Locate the cell with the specified text and output its (x, y) center coordinate. 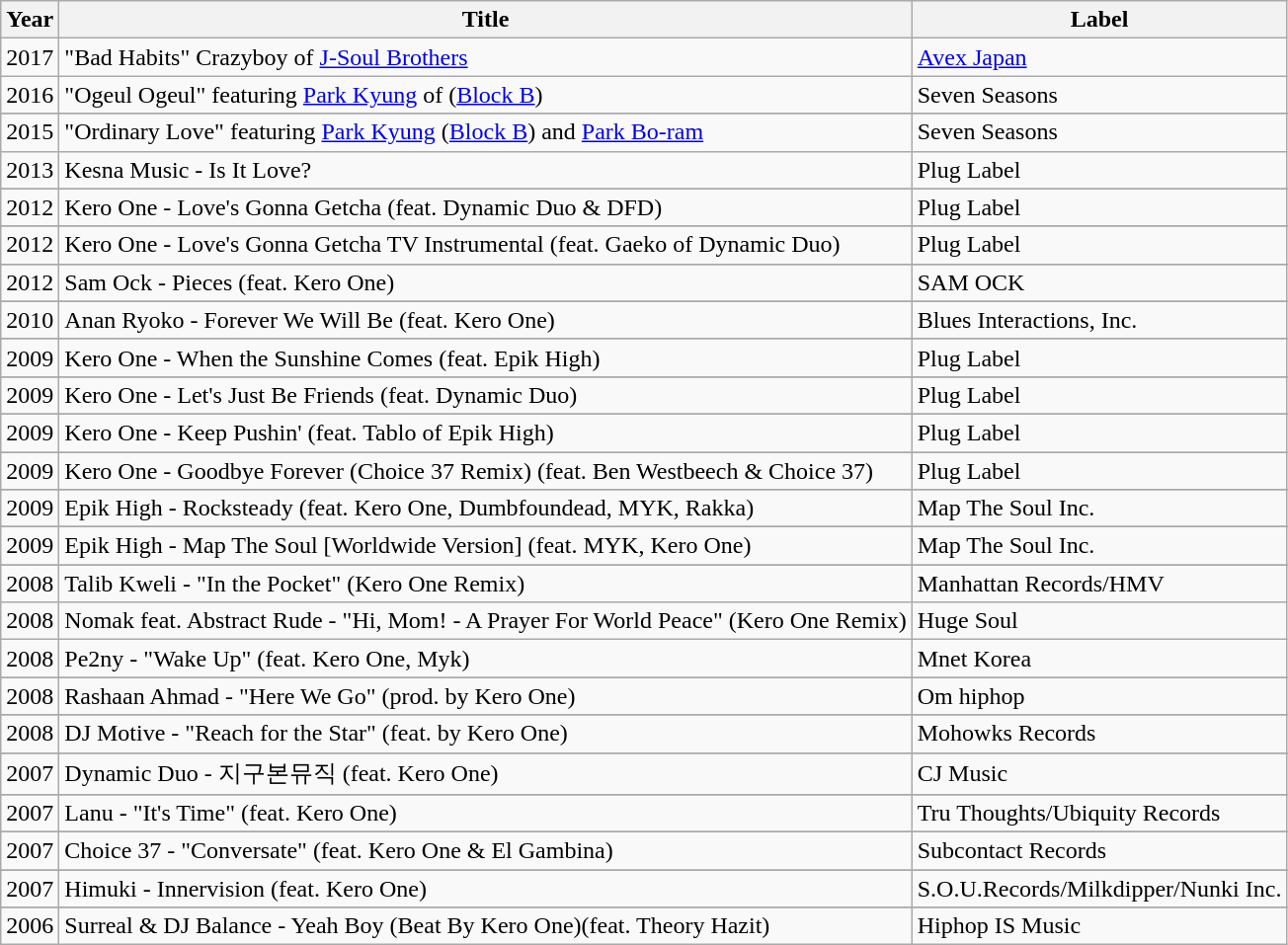
Huge Soul (1099, 621)
Manhattan Records/HMV (1099, 584)
Kero One - Love's Gonna Getcha (feat. Dynamic Duo & DFD) (486, 207)
S.O.U.Records/Milkdipper/Nunki Inc. (1099, 889)
"Ogeul Ogeul" featuring Park Kyung of (Block B) (486, 95)
Avex Japan (1099, 57)
Sam Ock - Pieces (feat. Kero One) (486, 282)
Surreal & DJ Balance - Yeah Boy (Beat By Kero One)(feat. Theory Hazit) (486, 926)
Talib Kweli - "In the Pocket" (Kero One Remix) (486, 584)
Choice 37 - "Conversate" (feat. Kero One & El Gambina) (486, 851)
Mnet Korea (1099, 659)
2006 (30, 926)
Om hiphop (1099, 696)
2016 (30, 95)
"Ordinary Love" featuring Park Kyung (Block B) and Park Bo-ram (486, 132)
"Bad Habits" Crazyboy of J-Soul Brothers (486, 57)
Year (30, 20)
Hiphop IS Music (1099, 926)
DJ Motive - "Reach for the Star" (feat. by Kero One) (486, 734)
Epik High - Rocksteady (feat. Kero One, Dumbfoundead, MYK, Rakka) (486, 509)
2015 (30, 132)
Kero One - Love's Gonna Getcha TV Instrumental (feat. Gaeko of Dynamic Duo) (486, 245)
Dynamic Duo - 지구본뮤직 (feat. Kero One) (486, 774)
Tru Thoughts/Ubiquity Records (1099, 814)
Kero One - When the Sunshine Comes (feat. Epik High) (486, 357)
Lanu - "It's Time" (feat. Kero One) (486, 814)
Label (1099, 20)
Mohowks Records (1099, 734)
Rashaan Ahmad - "Here We Go" (prod. by Kero One) (486, 696)
Kero One - Keep Pushin' (feat. Tablo of Epik High) (486, 433)
Himuki - Innervision (feat. Kero One) (486, 889)
2013 (30, 170)
CJ Music (1099, 774)
SAM OCK (1099, 282)
Kero One - Goodbye Forever (Choice 37 Remix) (feat. Ben Westbeech & Choice 37) (486, 471)
Pe2ny - "Wake Up" (feat. Kero One, Myk) (486, 659)
Kesna Music - Is It Love? (486, 170)
Subcontact Records (1099, 851)
2017 (30, 57)
2010 (30, 320)
Epik High - Map The Soul [Worldwide Version] (feat. MYK, Kero One) (486, 546)
Title (486, 20)
Anan Ryoko - Forever We Will Be (feat. Kero One) (486, 320)
Nomak feat. Abstract Rude - "Hi, Mom! - A Prayer For World Peace" (Kero One Remix) (486, 621)
Kero One - Let's Just Be Friends (feat. Dynamic Duo) (486, 395)
Blues Interactions, Inc. (1099, 320)
